Determine the (X, Y) coordinate at the center of the cell enclosing the given text.  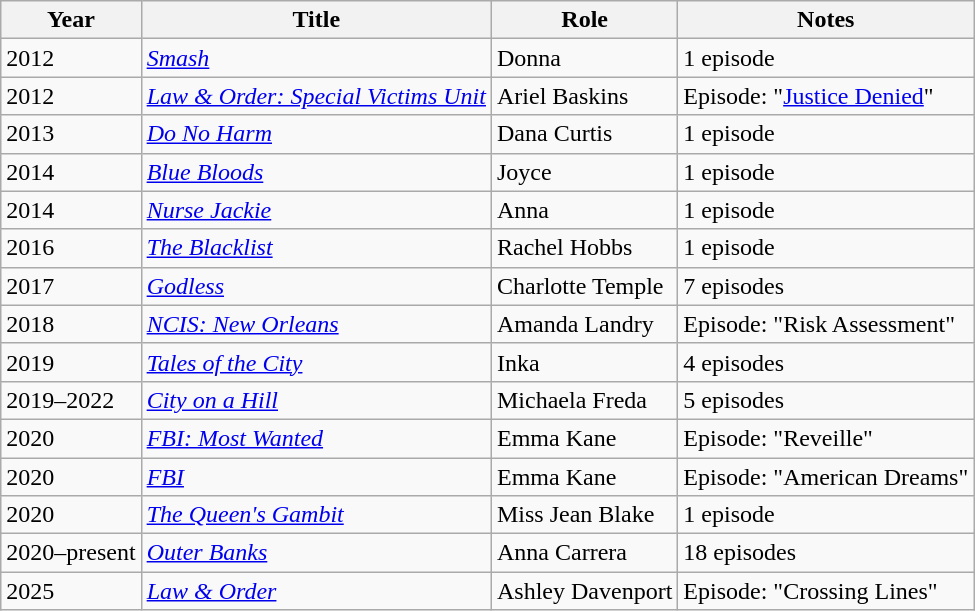
Episode: "Risk Assessment" (826, 324)
Michaela Freda (584, 400)
2013 (71, 134)
2016 (71, 248)
2017 (71, 286)
2019–2022 (71, 400)
Joyce (584, 172)
Episode: "Crossing Lines" (826, 591)
Nurse Jackie (316, 210)
5 episodes (826, 400)
Ariel Baskins (584, 96)
Anna Carrera (584, 553)
Miss Jean Blake (584, 515)
18 episodes (826, 553)
Charlotte Temple (584, 286)
Blue Bloods (316, 172)
2018 (71, 324)
Role (584, 20)
Law & Order (316, 591)
7 episodes (826, 286)
Year (71, 20)
NCIS: New Orleans (316, 324)
Episode: "Reveille" (826, 438)
Inka (584, 362)
Smash (316, 58)
Donna (584, 58)
Godless (316, 286)
Anna (584, 210)
The Queen's Gambit (316, 515)
2020–present (71, 553)
FBI (316, 477)
4 episodes (826, 362)
Notes (826, 20)
Ashley Davenport (584, 591)
Title (316, 20)
Outer Banks (316, 553)
Episode: "Justice Denied" (826, 96)
City on a Hill (316, 400)
The Blacklist (316, 248)
Episode: "American Dreams" (826, 477)
2025 (71, 591)
Do No Harm (316, 134)
Rachel Hobbs (584, 248)
FBI: Most Wanted (316, 438)
Amanda Landry (584, 324)
2019 (71, 362)
Law & Order: Special Victims Unit (316, 96)
Dana Curtis (584, 134)
Tales of the City (316, 362)
